Locate the cell with the specified text and output its [x, y] center coordinate. 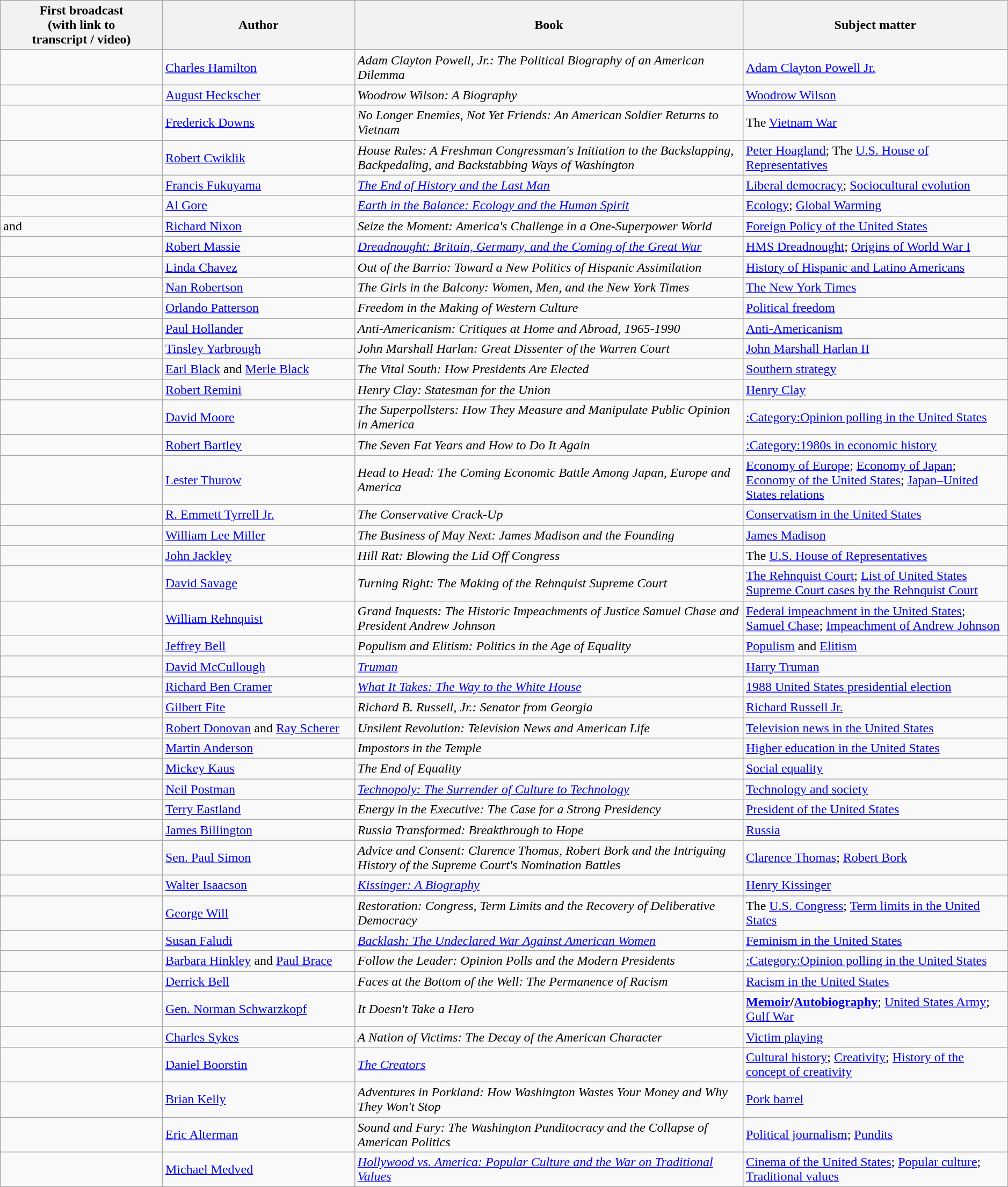
Richard Russell Jr. [875, 707]
Walter Isaacson [258, 885]
Derrick Bell [258, 981]
First broadcast(with link totranscript / video) [82, 25]
Jeffrey Bell [258, 646]
Paul Hollander [258, 328]
Richard B. Russell, Jr.: Senator from Georgia [549, 707]
Hollywood vs. America: Popular Culture and the War on Traditional Values [549, 1169]
The Girls in the Balcony: Women, Men, and the New York Times [549, 287]
Robert Bartley [258, 445]
Russia Transformed: Breakthrough to Hope [549, 830]
Cultural history; Creativity; History of the concept of creativity [875, 1064]
Turning Right: The Making of the Rehnquist Supreme Court [549, 583]
Robert Cwiklik [258, 158]
Henry Kissinger [875, 885]
No Longer Enemies, Not Yet Friends: An American Soldier Returns to Vietnam [549, 122]
Grand Inquests: The Historic Impeachments of Justice Samuel Chase and President Andrew Johnson [549, 618]
David McCullough [258, 666]
Adam Clayton Powell, Jr.: The Political Biography of an American Dilemma [549, 68]
August Heckscher [258, 95]
Unsilent Revolution: Television News and American Life [549, 727]
Tinsley Yarbrough [258, 349]
Technology and society [875, 789]
Linda Chavez [258, 267]
Follow the Leader: Opinion Polls and the Modern Presidents [549, 961]
Technopoly: The Surrender of Culture to Technology [549, 789]
House Rules: A Freshman Congressman's Initiation to the Backslapping, Backpedaling, and Backstabbing Ways of Washington [549, 158]
Federal impeachment in the United States; Samuel Chase; Impeachment of Andrew Johnson [875, 618]
Orlando Patterson [258, 308]
Pork barrel [875, 1099]
Harry Truman [875, 666]
and [82, 226]
Conservatism in the United States [875, 515]
The Creators [549, 1064]
It Doesn't Take a Hero [549, 1009]
HMS Dreadnought; Origins of World War I [875, 246]
1988 United States presidential election [875, 687]
Seize the Moment: America's Challenge in a One-Superpower World [549, 226]
Victim playing [875, 1037]
Barbara Hinkley and Paul Brace [258, 961]
The U.S. Congress; Term limits in the United States [875, 913]
William Lee Miller [258, 535]
Mickey Kaus [258, 769]
Truman [549, 666]
R. Emmett Tyrrell Jr. [258, 515]
Charles Sykes [258, 1037]
What It Takes: The Way to the White House [549, 687]
The Vital South: How Presidents Are Elected [549, 369]
John Jackley [258, 556]
Martin Anderson [258, 748]
Energy in the Executive: The Case for a Strong Presidency [549, 810]
Woodrow Wilson [875, 95]
Freedom in the Making of Western Culture [549, 308]
Political journalism; Pundits [875, 1134]
Nan Robertson [258, 287]
John Marshall Harlan II [875, 349]
Head to Head: The Coming Economic Battle Among Japan, Europe and America [549, 480]
Robert Remini [258, 390]
The Business of May Next: James Madison and the Founding [549, 535]
Neil Postman [258, 789]
Gilbert Fite [258, 707]
Woodrow Wilson: A Biography [549, 95]
Henry Clay: Statesman for the Union [549, 390]
Political freedom [875, 308]
Terry Eastland [258, 810]
Francis Fukuyama [258, 185]
Dreadnought: Britain, Germany, and the Coming of the Great War [549, 246]
Earth in the Balance: Ecology and the Human Spirit [549, 206]
Anti-Americanism [875, 328]
Out of the Barrio: Toward a New Politics of Hispanic Assimilation [549, 267]
Clarence Thomas; Robert Bork [875, 858]
Backlash: The Undeclared War Against American Women [549, 941]
George Will [258, 913]
William Rehnquist [258, 618]
Lester Thurow [258, 480]
A Nation of Victims: The Decay of the American Character [549, 1037]
Robert Donovan and Ray Scherer [258, 727]
Southern strategy [875, 369]
Daniel Boorstin [258, 1064]
:Category:1980s in economic history [875, 445]
Advice and Consent: Clarence Thomas, Robert Bork and the Intriguing History of the Supreme Court's Nomination Battles [549, 858]
Kissinger: A Biography [549, 885]
The New York Times [875, 287]
The Rehnquist Court; List of United States Supreme Court cases by the Rehnquist Court [875, 583]
Al Gore [258, 206]
The Conservative Crack-Up [549, 515]
Economy of Europe; Economy of Japan; Economy of the United States; Japan–United States relations [875, 480]
The End of History and the Last Man [549, 185]
Subject matter [875, 25]
Television news in the United States [875, 727]
James Billington [258, 830]
Frederick Downs [258, 122]
Richard Nixon [258, 226]
Susan Faludi [258, 941]
The Superpollsters: How They Measure and Manipulate Public Opinion in America [549, 418]
Impostors in the Temple [549, 748]
President of the United States [875, 810]
The Seven Fat Years and How to Do It Again [549, 445]
History of Hispanic and Latino Americans [875, 267]
Racism in the United States [875, 981]
Foreign Policy of the United States [875, 226]
Adventures in Porkland: How Washington Wastes Your Money and Why They Won't Stop [549, 1099]
Peter Hoagland; The U.S. House of Representatives [875, 158]
The End of Equality [549, 769]
Anti-Americanism: Critiques at Home and Abroad, 1965-1990 [549, 328]
Feminism in the United States [875, 941]
Brian Kelly [258, 1099]
John Marshall Harlan: Great Dissenter of the Warren Court [549, 349]
The U.S. House of Representatives [875, 556]
Hill Rat: Blowing the Lid Off Congress [549, 556]
David Moore [258, 418]
Gen. Norman Schwarzkopf [258, 1009]
Richard Ben Cramer [258, 687]
Ecology; Global Warming [875, 206]
Memoir/Autobiography; United States Army; Gulf War [875, 1009]
Cinema of the United States; Popular culture; Traditional values [875, 1169]
Populism and Elitism [875, 646]
Social equality [875, 769]
James Madison [875, 535]
Robert Massie [258, 246]
Higher education in the United States [875, 748]
Russia [875, 830]
Eric Alterman [258, 1134]
Book [549, 25]
Restoration: Congress, Term Limits and the Recovery of Deliberative Democracy [549, 913]
Author [258, 25]
Earl Black and Merle Black [258, 369]
The Vietnam War [875, 122]
Liberal democracy; Sociocultural evolution [875, 185]
Henry Clay [875, 390]
Faces at the Bottom of the Well: The Permanence of Racism [549, 981]
Sound and Fury: The Washington Punditocracy and the Collapse of American Politics [549, 1134]
David Savage [258, 583]
Populism and Elitism: Politics in the Age of Equality [549, 646]
Adam Clayton Powell Jr. [875, 68]
Michael Medved [258, 1169]
Sen. Paul Simon [258, 858]
Charles Hamilton [258, 68]
